Extract the [x, y] coordinate from the center of the cell holding the provided text.  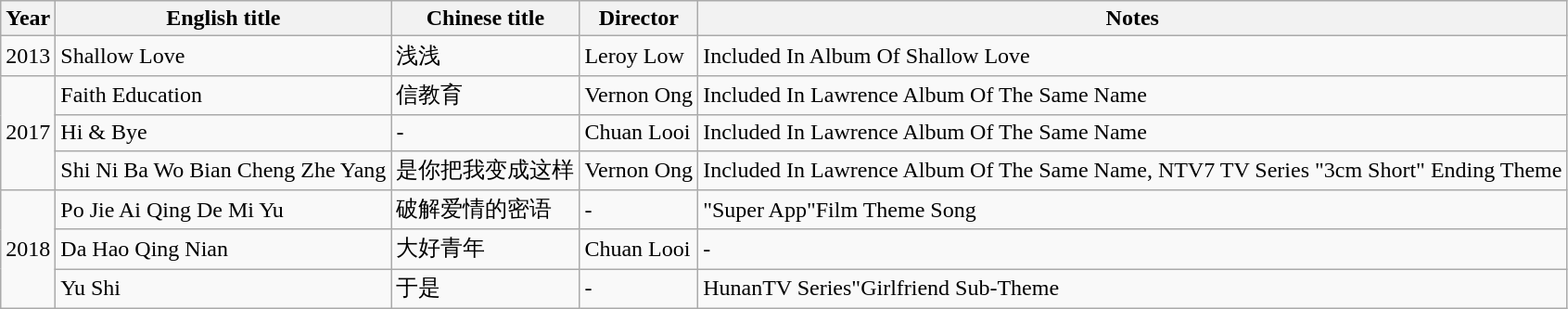
"Super App"Film Theme Song [1133, 210]
浅浅 [486, 56]
破解爱情的密语 [486, 210]
Chinese title [486, 19]
Da Hao Qing Nian [223, 249]
Leroy Low [639, 56]
Shallow Love [223, 56]
Included In Album Of Shallow Love [1133, 56]
Po Jie Ai Qing De Mi Yu [223, 210]
HunanTV Series"Girlfriend Sub-Theme [1133, 290]
Director [639, 19]
English title [223, 19]
Notes [1133, 19]
Yu Shi [223, 290]
2018 [28, 250]
信教育 [486, 95]
于是 [486, 290]
2017 [28, 132]
Included In Lawrence Album Of The Same Name, NTV7 TV Series "3cm Short" Ending Theme [1133, 171]
Faith Education [223, 95]
Hi & Bye [223, 133]
是你把我变成这样 [486, 171]
大好青年 [486, 249]
2013 [28, 56]
Shi Ni Ba Wo Bian Cheng Zhe Yang [223, 171]
Year [28, 19]
